Provide the (x, y) coordinate of the cell's center where the given text is located.  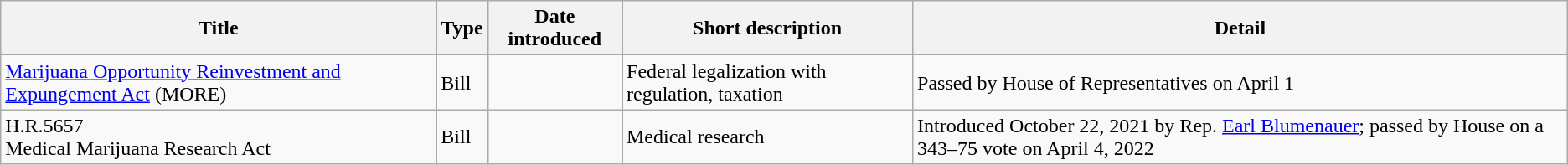
Introduced October 22, 2021 by Rep. Earl Blumenauer; passed by House on a 343–75 vote on April 4, 2022 (1240, 137)
Detail (1240, 28)
Date introduced (554, 28)
Federal legalization with regulation, taxation (767, 82)
Short description (767, 28)
H.R.5657Medical Marijuana Research Act (219, 137)
Passed by House of Representatives on April 1 (1240, 82)
Title (219, 28)
Type (462, 28)
Marijuana Opportunity Reinvestment and Expungement Act (MORE) (219, 82)
Medical research (767, 137)
